Detect which cell encompasses the target text, then output its (x, y) center coordinate. 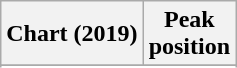
Chart (2019) (72, 34)
Peakposition (189, 34)
